Find where the given text appears and provide that cell's center as [X, Y] coordinate. 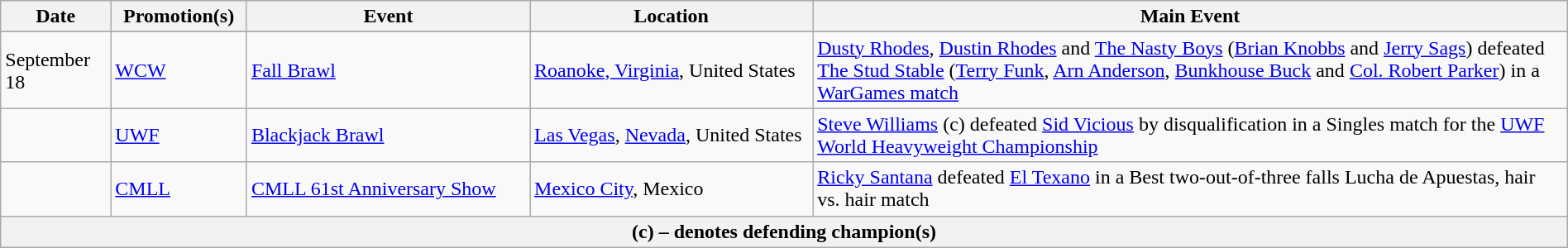
September 18 [56, 70]
Blackjack Brawl [388, 136]
(c) – denotes defending champion(s) [784, 231]
UWF [179, 136]
Fall Brawl [388, 70]
Las Vegas, Nevada, United States [672, 136]
Promotion(s) [179, 17]
Ricky Santana defeated El Texano in a Best two-out-of-three falls Lucha de Apuestas, hair vs. hair match [1191, 188]
CMLL 61st Anniversary Show [388, 188]
CMLL [179, 188]
Roanoke, Virginia, United States [672, 70]
Date [56, 17]
Main Event [1191, 17]
Steve Williams (c) defeated Sid Vicious by disqualification in a Singles match for the UWF World Heavyweight Championship [1191, 136]
Mexico City, Mexico [672, 188]
Location [672, 17]
Event [388, 17]
WCW [179, 70]
